Detect which cell encompasses the target text, then output its (x, y) center coordinate. 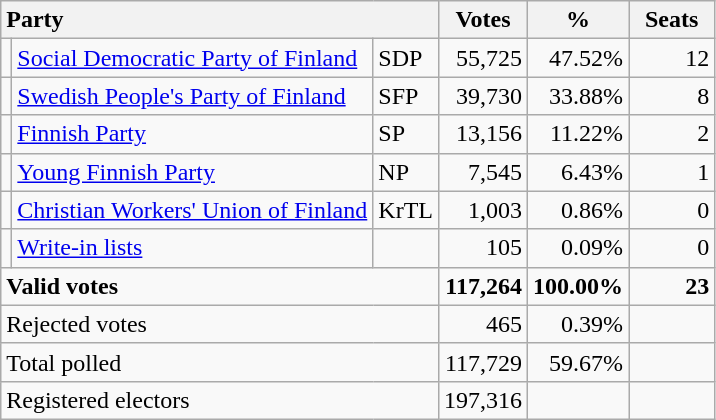
23 (672, 286)
55,725 (484, 58)
117,264 (484, 286)
1 (672, 172)
117,729 (484, 362)
100.00% (578, 286)
% (578, 20)
Social Democratic Party of Finland (192, 58)
0.09% (578, 248)
7,545 (484, 172)
59.67% (578, 362)
465 (484, 324)
105 (484, 248)
Votes (484, 20)
KrTL (406, 210)
13,156 (484, 134)
SP (406, 134)
Rejected votes (220, 324)
SFP (406, 96)
47.52% (578, 58)
6.43% (578, 172)
Registered electors (220, 400)
Total polled (220, 362)
Young Finnish Party (192, 172)
11.22% (578, 134)
NP (406, 172)
197,316 (484, 400)
8 (672, 96)
Finnish Party (192, 134)
Party (220, 20)
33.88% (578, 96)
2 (672, 134)
SDP (406, 58)
12 (672, 58)
Write-in lists (192, 248)
1,003 (484, 210)
Seats (672, 20)
Swedish People's Party of Finland (192, 96)
0.86% (578, 210)
Valid votes (220, 286)
39,730 (484, 96)
0.39% (578, 324)
Christian Workers' Union of Finland (192, 210)
